Output the [X, Y] coordinate of the center of the cell containing the given text.  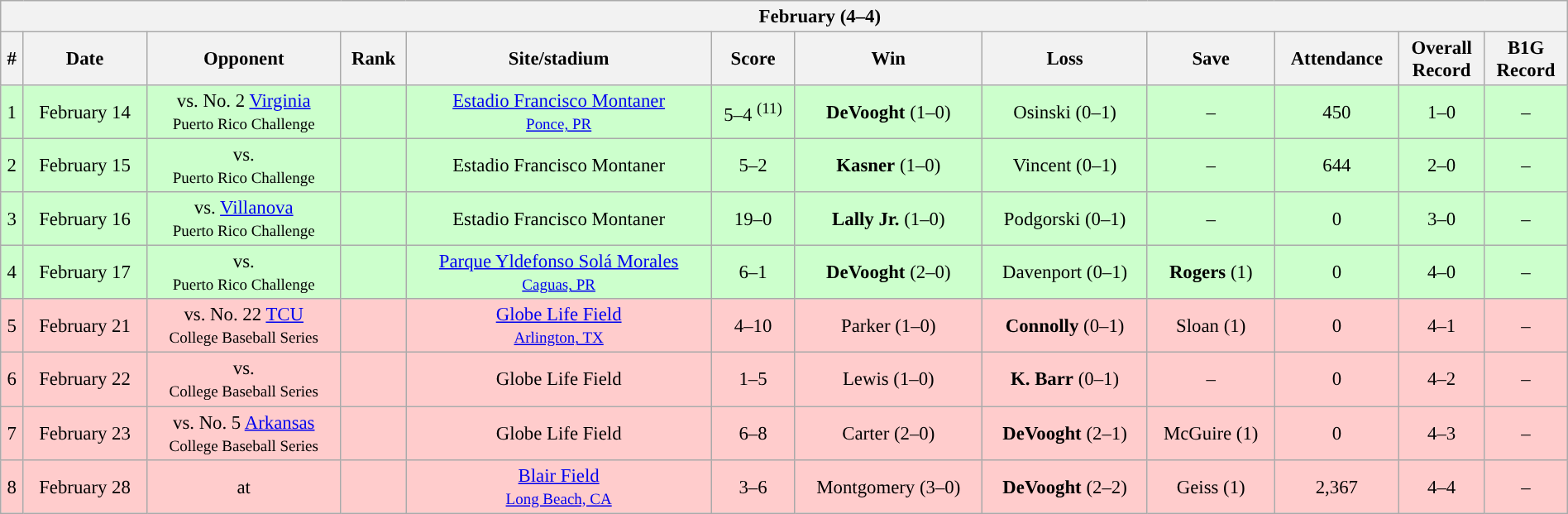
Site/stadium [559, 58]
Opponent [243, 58]
B1GRecord [1526, 58]
Carter (2–0) [888, 432]
vs. No. 5 Arkansas College Baseball Series [243, 432]
3–0 [1441, 219]
Date [84, 58]
February 28 [84, 487]
5–2 [753, 166]
7 [12, 432]
3 [12, 219]
DeVooght (1–0) [888, 113]
Score [753, 58]
4–0 [1441, 273]
4–1 [1441, 326]
Rank [374, 58]
8 [12, 487]
Connolly (0–1) [1065, 326]
OverallRecord [1441, 58]
6 [12, 379]
Parker (1–0) [888, 326]
1 [12, 113]
6–8 [753, 432]
2–0 [1441, 166]
Geiss (1) [1211, 487]
Rogers (1) [1211, 273]
Lewis (1–0) [888, 379]
DeVooght (2–1) [1065, 432]
Podgorski (0–1) [1065, 219]
Blair FieldLong Beach, CA [559, 487]
4–3 [1441, 432]
Lally Jr. (1–0) [888, 219]
1–0 [1441, 113]
644 [1336, 166]
vs. VillanovaPuerto Rico Challenge [243, 219]
McGuire (1) [1211, 432]
February 16 [84, 219]
vs. College Baseball Series [243, 379]
Win [888, 58]
Kasner (1–0) [888, 166]
Sloan (1) [1211, 326]
February 21 [84, 326]
February 15 [84, 166]
February 17 [84, 273]
Estadio Francisco MontanerPonce, PR [559, 113]
4–4 [1441, 487]
K. Barr (0–1) [1065, 379]
5–4 (11) [753, 113]
4–2 [1441, 379]
450 [1336, 113]
4 [12, 273]
February 22 [84, 379]
at [243, 487]
Save [1211, 58]
5 [12, 326]
Davenport (0–1) [1065, 273]
DeVooght (2–0) [888, 273]
19–0 [753, 219]
Attendance [1336, 58]
February (4–4) [784, 17]
2 [12, 166]
vs. No. 2 VirginiaPuerto Rico Challenge [243, 113]
Vincent (0–1) [1065, 166]
DeVooght (2–2) [1065, 487]
Osinski (0–1) [1065, 113]
6–1 [753, 273]
February 23 [84, 432]
# [12, 58]
2,367 [1336, 487]
Parque Yldefonso Solá MoralesCaguas, PR [559, 273]
Globe Life FieldArlington, TX [559, 326]
vs. No. 22 TCU College Baseball Series [243, 326]
4–10 [753, 326]
1–5 [753, 379]
Montgomery (3–0) [888, 487]
3–6 [753, 487]
Loss [1065, 58]
February 14 [84, 113]
